Detect which cell encompasses the target text, then output its [x, y] center coordinate. 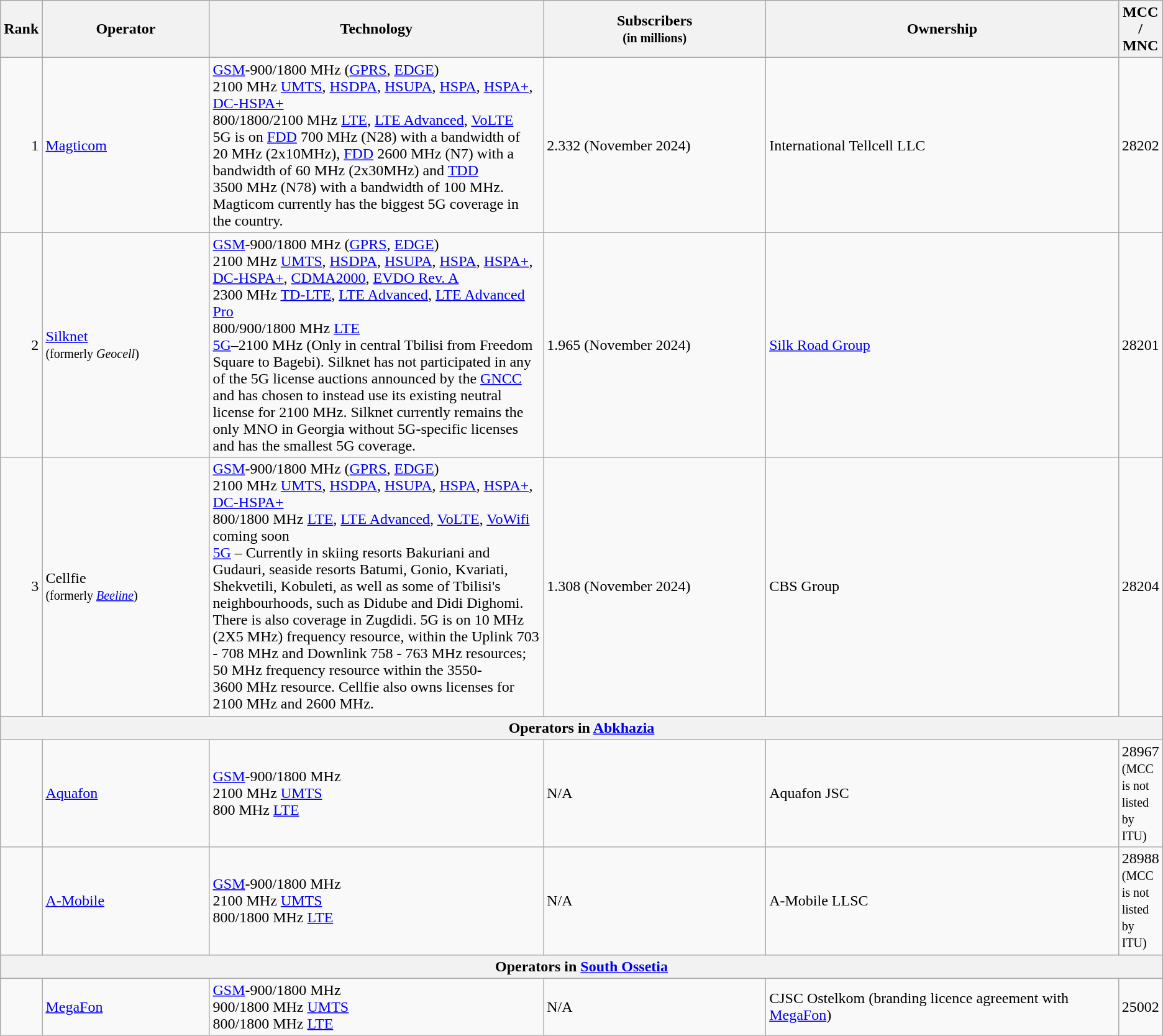
Aquafon [125, 793]
Subscribers(in millions) [655, 29]
25002 [1141, 1007]
Operators in Abkhazia [581, 728]
CBS Group [942, 587]
MegaFon [125, 1007]
GSM-900/1800 MHz 900/1800 MHz UMTS 800/1800 MHz LTE [376, 1007]
GSM-900/1800 MHz 2100 MHz UMTS 800/1800 MHz LTE [376, 901]
Rank [21, 29]
28967(MCC is not listed by ITU) [1141, 793]
Operators in South Ossetia [581, 966]
Operator [125, 29]
CJSC Ostelkom (branding licence agreement with MegaFon) [942, 1007]
1 [21, 145]
Technology [376, 29]
Cellfie (formerly Beeline) [125, 587]
2.332 (November 2024) [655, 145]
International Tellcell LLC [942, 145]
Silk Road Group [942, 345]
Ownership [942, 29]
Aquafon JSC [942, 793]
28204 [1141, 587]
MCC / MNC [1141, 29]
A-Mobile LLSC [942, 901]
28202 [1141, 145]
28201 [1141, 345]
1.308 (November 2024) [655, 587]
2 [21, 345]
3 [21, 587]
Silknet (formerly Geocell) [125, 345]
1.965 (November 2024) [655, 345]
28988(MCC is not listed by ITU) [1141, 901]
A-Mobile [125, 901]
GSM-900/1800 MHz 2100 MHz UMTS 800 MHz LTE [376, 793]
Magticom [125, 145]
